For the text-containing cell, return its midpoint in (X, Y) coordinate format. 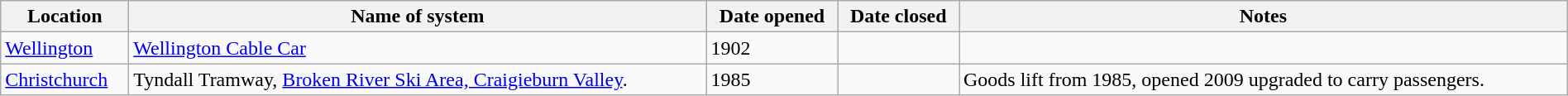
Wellington (65, 48)
Notes (1264, 17)
1985 (772, 79)
Date closed (898, 17)
Tyndall Tramway, Broken River Ski Area, Craigieburn Valley. (418, 79)
Goods lift from 1985, opened 2009 upgraded to carry passengers. (1264, 79)
Date opened (772, 17)
Wellington Cable Car (418, 48)
Location (65, 17)
1902 (772, 48)
Christchurch (65, 79)
Name of system (418, 17)
